Pinpoint the cell where the given text exists, returning its (X, Y) midpoint coordinate. 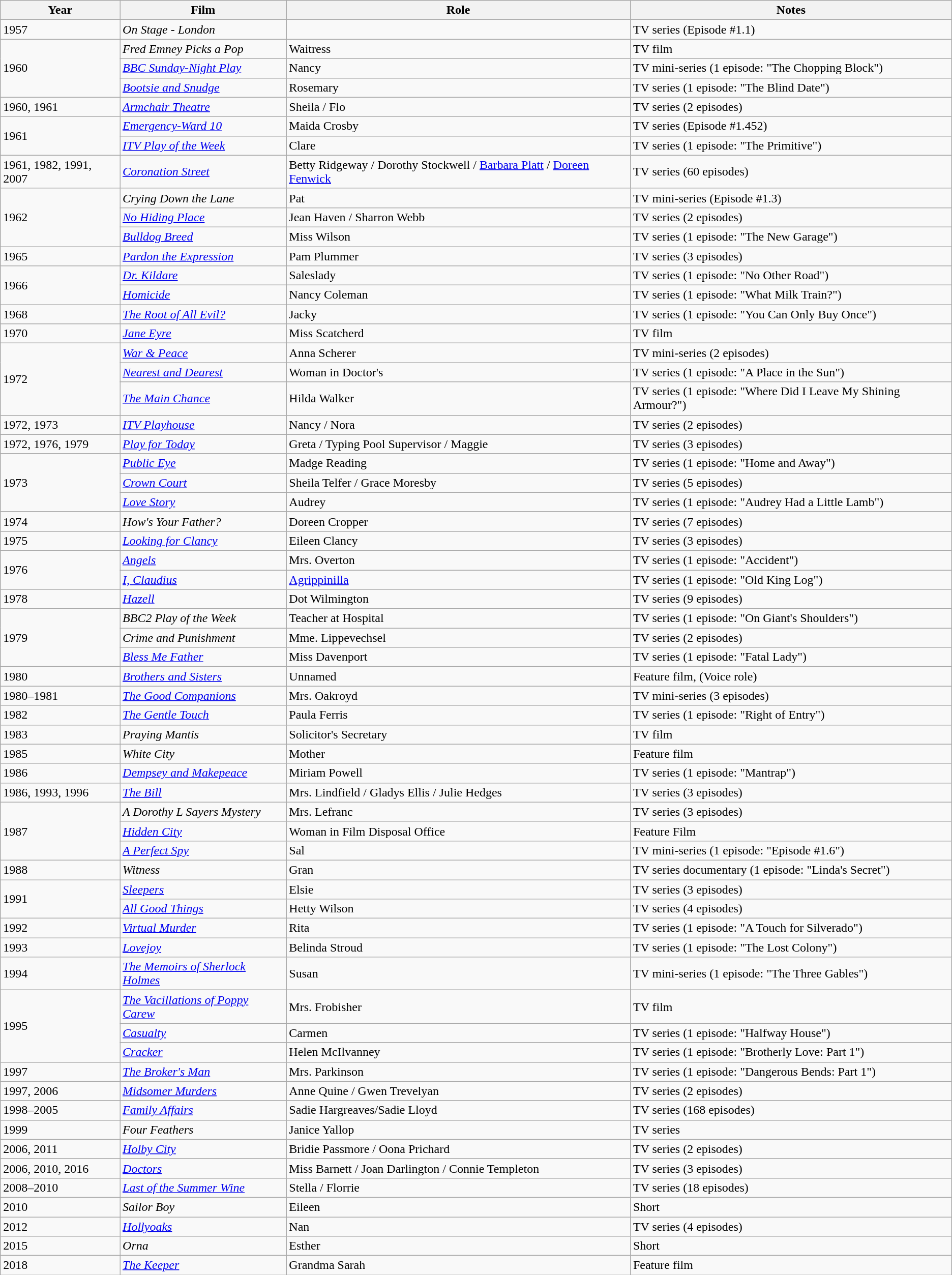
Mrs. Frobisher (459, 1007)
Sailor Boy (203, 1207)
Family Affairs (203, 1110)
1970 (60, 334)
Dr. Kildare (203, 276)
Nancy / Nora (459, 425)
Miss Wilson (459, 236)
Mother (459, 754)
Grandma Sarah (459, 1265)
Susan (459, 973)
2008–2010 (60, 1188)
Anna Scherer (459, 353)
Nancy (459, 68)
Pardon the Expression (203, 256)
No Hiding Place (203, 217)
1972, 1973 (60, 425)
Solicitor's Secretary (459, 734)
On Stage - London (203, 29)
TV series (1 episode: "Halfway House") (791, 1033)
Mrs. Lefranc (459, 812)
Brothers and Sisters (203, 676)
Praying Mantis (203, 734)
Sheila / Flo (459, 107)
1961 (60, 136)
The Gentle Touch (203, 715)
Agrippinilla (459, 579)
2010 (60, 1207)
TV series (1 episode: "A Place in the Sun") (791, 372)
TV mini-series (1 episode: "The Chopping Block") (791, 68)
TV series (1 episode: "What Milk Train?") (791, 295)
TV series (1 episode: "Audrey Had a Little Lamb") (791, 502)
I, Claudius (203, 579)
TV series (1 episode: "Right of Entry") (791, 715)
1995 (60, 1026)
A Dorothy L Sayers Mystery (203, 812)
The Main Chance (203, 399)
TV series (1 episode: "On Giant's Shoulders") (791, 618)
War & Peace (203, 353)
2006, 2010, 2016 (60, 1168)
Hidden City (203, 831)
1957 (60, 29)
TV series (1 episode: "The Blind Date") (791, 87)
Rosemary (459, 87)
1985 (60, 754)
TV series (1 episode: "Brotherly Love: Part 1") (791, 1052)
TV series (1 episode: "Home and Away") (791, 463)
1978 (60, 599)
Notes (791, 10)
1997, 2006 (60, 1091)
Sadie Hargreaves/Sadie Lloyd (459, 1110)
2012 (60, 1226)
Angels (203, 560)
TV series (Episode #1.1) (791, 29)
Virtual Murder (203, 928)
2018 (60, 1265)
Nearest and Dearest (203, 372)
Nan (459, 1226)
Esther (459, 1246)
Crime and Punishment (203, 638)
Cracker (203, 1052)
The Bill (203, 792)
Eileen Clancy (459, 541)
Madge Reading (459, 463)
Anne Quine / Gwen Trevelyan (459, 1091)
1976 (60, 570)
1965 (60, 256)
TV mini-series (3 episodes) (791, 696)
Crown Court (203, 483)
1979 (60, 638)
TV series (168 episodes) (791, 1110)
Film (203, 10)
The Memoirs of Sherlock Holmes (203, 973)
The Broker's Man (203, 1072)
TV mini-series (Episode #1.3) (791, 198)
Rita (459, 928)
Lovejoy (203, 947)
Hazell (203, 599)
Mrs. Oakroyd (459, 696)
Helen McIlvanney (459, 1052)
Audrey (459, 502)
BBC2 Play of the Week (203, 618)
TV series (791, 1130)
Miss Davenport (459, 657)
Crying Down the Lane (203, 198)
1966 (60, 285)
Play for Today (203, 444)
TV series (7 episodes) (791, 521)
Eileen (459, 1207)
TV series (1 episode: "Where Did I Leave My Shining Armour?") (791, 399)
1998–2005 (60, 1110)
Feature Film (791, 831)
Carmen (459, 1033)
1999 (60, 1130)
TV series (60 episodes) (791, 172)
Dot Wilmington (459, 599)
ITV Playhouse (203, 425)
Saleslady (459, 276)
Feature film, (Voice role) (791, 676)
Mrs. Overton (459, 560)
Miriam Powell (459, 773)
Four Feathers (203, 1130)
Bridie Passmore / Oona Prichard (459, 1149)
1980–1981 (60, 696)
Greta / Typing Pool Supervisor / Maggie (459, 444)
ITV Play of the Week (203, 145)
TV series (1 episode: "Accident") (791, 560)
TV mini-series (2 episodes) (791, 353)
1980 (60, 676)
Mme. Lippevechsel (459, 638)
Hollyoaks (203, 1226)
Mrs. Lindfield / Gladys Ellis / Julie Hedges (459, 792)
1973 (60, 483)
Last of the Summer Wine (203, 1188)
Year (60, 10)
Unnamed (459, 676)
Miss Scatcherd (459, 334)
Sal (459, 850)
TV series (1 episode: "No Other Road") (791, 276)
1972 (60, 379)
Homicide (203, 295)
1988 (60, 870)
TV series (1 episode: "The Primitive") (791, 145)
Nancy Coleman (459, 295)
TV series (9 episodes) (791, 599)
Witness (203, 870)
1968 (60, 314)
Doreen Cropper (459, 521)
1961, 1982, 1991, 2007 (60, 172)
1991 (60, 899)
Looking for Clancy (203, 541)
Dempsey and Makepeace (203, 773)
Emergency-Ward 10 (203, 126)
1960, 1961 (60, 107)
All Good Things (203, 909)
Coronation Street (203, 172)
Teacher at Hospital (459, 618)
Casualty (203, 1033)
Mrs. Parkinson (459, 1072)
Pat (459, 198)
Bulldog Breed (203, 236)
TV series (1 episode: "Old King Log") (791, 579)
Belinda Stroud (459, 947)
Clare (459, 145)
Sleepers (203, 889)
Midsomer Murders (203, 1091)
BBC Sunday-Night Play (203, 68)
Elsie (459, 889)
1987 (60, 831)
The Root of All Evil? (203, 314)
Armchair Theatre (203, 107)
Stella / Florrie (459, 1188)
TV series (5 episodes) (791, 483)
TV series (1 episode: "A Touch for Silverado") (791, 928)
The Keeper (203, 1265)
TV series (1 episode: "The New Garage") (791, 236)
Woman in Doctor's (459, 372)
1962 (60, 217)
1992 (60, 928)
Hetty Wilson (459, 909)
TV series (18 episodes) (791, 1188)
1974 (60, 521)
TV series (Episode #1.452) (791, 126)
TV series (1 episode: "Fatal Lady") (791, 657)
White City (203, 754)
Woman in Film Disposal Office (459, 831)
TV mini-series (1 episode: "The Three Gables") (791, 973)
TV series documentary (1 episode: "Linda's Secret") (791, 870)
The Vacillations of Poppy Carew (203, 1007)
The Good Companions (203, 696)
1993 (60, 947)
2006, 2011 (60, 1149)
1960 (60, 68)
Fred Emney Picks a Pop (203, 49)
1986, 1993, 1996 (60, 792)
1997 (60, 1072)
Hilda Walker (459, 399)
A Perfect Spy (203, 850)
Jacky (459, 314)
1982 (60, 715)
Doctors (203, 1168)
2015 (60, 1246)
Public Eye (203, 463)
Orna (203, 1246)
1975 (60, 541)
Bless Me Father (203, 657)
Betty Ridgeway / Dorothy Stockwell / Barbara Platt / Doreen Fenwick (459, 172)
Love Story (203, 502)
1972, 1976, 1979 (60, 444)
TV series (1 episode: "Mantrap") (791, 773)
Paula Ferris (459, 715)
Maida Crosby (459, 126)
Jane Eyre (203, 334)
Miss Barnett / Joan Darlington / Connie Templeton (459, 1168)
Janice Yallop (459, 1130)
Sheila Telfer / Grace Moresby (459, 483)
Role (459, 10)
Bootsie and Snudge (203, 87)
1994 (60, 973)
How's Your Father? (203, 521)
TV series (1 episode: "You Can Only Buy Once") (791, 314)
Waitress (459, 49)
Pam Plummer (459, 256)
TV mini-series (1 episode: "Episode #1.6") (791, 850)
TV series (1 episode: "The Lost Colony") (791, 947)
1983 (60, 734)
Jean Haven / Sharron Webb (459, 217)
1986 (60, 773)
Holby City (203, 1149)
TV series (1 episode: "Dangerous Bends: Part 1") (791, 1072)
Gran (459, 870)
